Pinpoint the cell where the given text exists, returning its (x, y) midpoint coordinate. 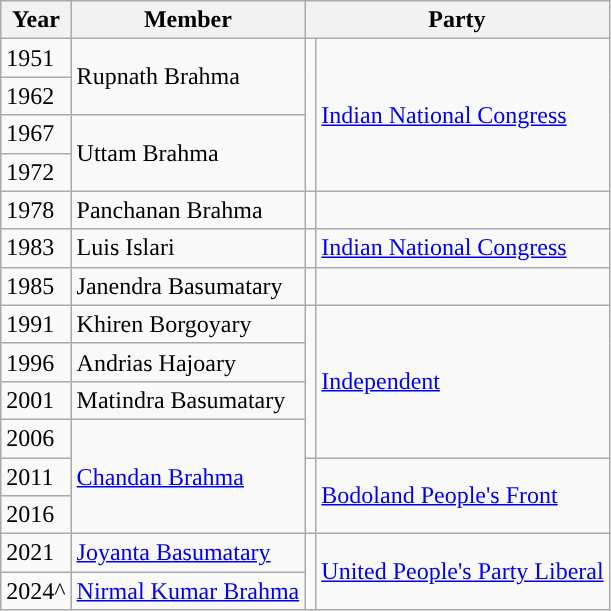
1967 (36, 134)
Bodoland People's Front (462, 496)
Luis Islari (188, 248)
2016 (36, 515)
Uttam Brahma (188, 153)
1996 (36, 362)
1962 (36, 96)
Andrias Hajoary (188, 362)
1951 (36, 58)
Independent (462, 381)
1991 (36, 324)
2024^ (36, 591)
1985 (36, 286)
Chandan Brahma (188, 476)
Party (457, 20)
Panchanan Brahma (188, 210)
2011 (36, 477)
1972 (36, 172)
Matindra Basumatary (188, 400)
2006 (36, 438)
1978 (36, 210)
Joyanta Basumatary (188, 553)
Year (36, 20)
2001 (36, 400)
Khiren Borgoyary (188, 324)
Janendra Basumatary (188, 286)
1983 (36, 248)
2021 (36, 553)
United People's Party Liberal (462, 572)
Rupnath Brahma (188, 77)
Member (188, 20)
Nirmal Kumar Brahma (188, 591)
